Search for the cell housing the specified text and yield its (x, y) center coordinate. 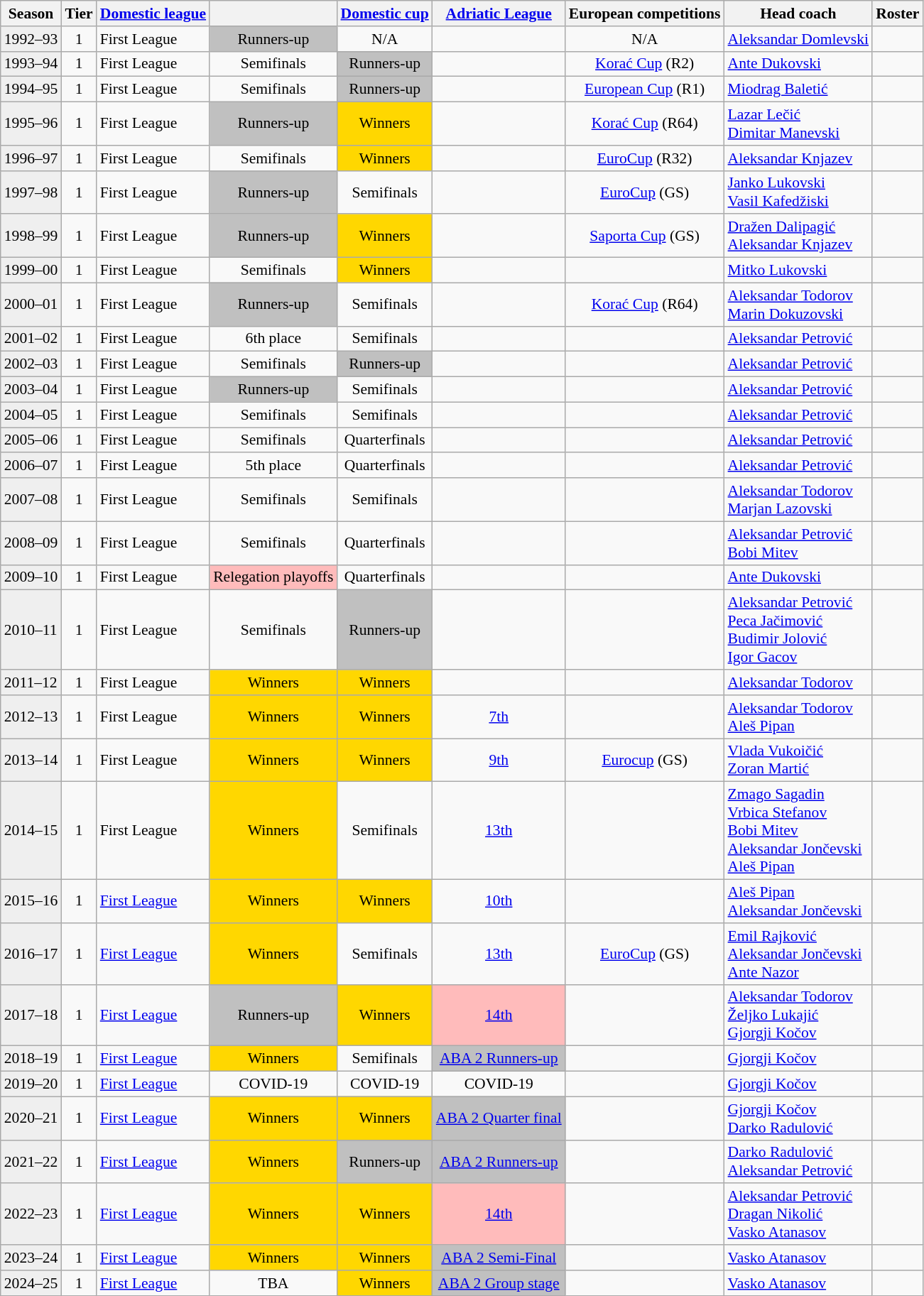
2006–07 (31, 466)
Aleksandar TodorovŽeljko Lukajić Gjorgji Kočov (798, 1015)
EuroCup (R32) (645, 158)
6th place (273, 339)
1999–00 (31, 271)
1992–93 (31, 39)
Lazar Lečić Dimitar Manevski (798, 124)
Domestic league (153, 13)
Aleš PipanAleksandar Jončevski (798, 902)
10th (499, 902)
2017–18 (31, 1015)
2008–09 (31, 543)
Dražen DalipagićAleksandar Knjazev (798, 236)
ABA 2 Semi-Final (499, 1258)
Aleksandar Petrović Dragan Nikolić Vasko Atanasov (798, 1214)
2013–14 (31, 760)
2002–03 (31, 364)
ABA 2 Quarter final (499, 1118)
2011–12 (31, 682)
ABA 2 Group stage (499, 1283)
Domestic cup (385, 13)
2010–11 (31, 630)
Korać Cup (R2) (645, 64)
2009–10 (31, 577)
Zmago SagadinVrbica StefanovBobi MitevAleksandar JončevskiAleš Pipan (798, 831)
Aleksandar Domlevski (798, 39)
2005–06 (31, 440)
Janko LukovskiVasil Kafedžiski (798, 192)
Aleksandar PetrovićBobi Mitev (798, 543)
2012–13 (31, 717)
Head coach (798, 13)
European Cup (R1) (645, 89)
Vlada VukoičićZoran Martić (798, 760)
2014–15 (31, 831)
2018–19 (31, 1059)
2001–02 (31, 339)
Miodrag Baletić (798, 89)
1995–96 (31, 124)
1993–94 (31, 64)
European competitions (645, 13)
2024–25 (31, 1283)
Darko Radulović Aleksandar Petrović (798, 1162)
2015–16 (31, 902)
2003–04 (31, 390)
2007–08 (31, 500)
2021–22 (31, 1162)
Saporta Cup (GS) (645, 236)
2004–05 (31, 415)
1996–97 (31, 158)
2023–24 (31, 1258)
Eurocup (GS) (645, 760)
2022–23 (31, 1214)
1994–95 (31, 89)
Aleksandar TodorovAleš Pipan (798, 717)
Tier (78, 13)
Roster (898, 13)
9th (499, 760)
Aleksandar Knjazev (798, 158)
Adriatic League (499, 13)
2020–21 (31, 1118)
1997–98 (31, 192)
TBA (273, 1283)
2019–20 (31, 1084)
1998–99 (31, 236)
7th (499, 717)
Season (31, 13)
Mitko Lukovski (798, 271)
Aleksandar Petrović Peca JačimovićBudimir JolovićIgor Gacov (798, 630)
2016–17 (31, 954)
Aleksandar TodorovMarin Dokuzovski (798, 304)
2000–01 (31, 304)
Aleksandar Todorov (798, 682)
Aleksandar TodorovMarjan Lazovski (798, 500)
Gjorgji Kočov Darko Radulović (798, 1118)
5th place (273, 466)
Relegation playoffs (273, 577)
Emil RajkovićAleksandar JončevskiAnte Nazor (798, 954)
